Extract the [X, Y] coordinate from the center of the cell holding the provided text.  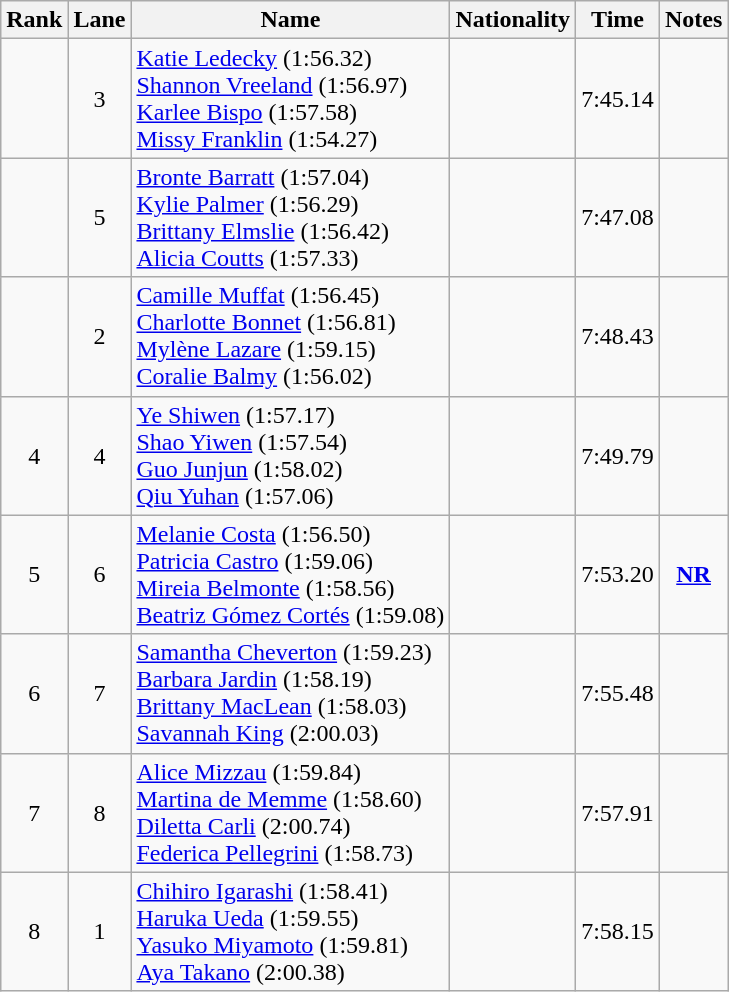
Katie Ledecky (1:56.32)Shannon Vreeland (1:56.97)Karlee Bispo (1:57.58)Missy Franklin (1:54.27) [290, 98]
7:57.91 [618, 812]
1 [100, 932]
7:53.20 [618, 574]
Time [618, 20]
Melanie Costa (1:56.50)Patricia Castro (1:59.06)Mireia Belmonte (1:58.56)Beatriz Gómez Cortés (1:59.08) [290, 574]
7:55.48 [618, 694]
7:49.79 [618, 456]
Ye Shiwen (1:57.17)Shao Yiwen (1:57.54)Guo Junjun (1:58.02)Qiu Yuhan (1:57.06) [290, 456]
7:48.43 [618, 336]
7:45.14 [618, 98]
Lane [100, 20]
Alice Mizzau (1:59.84)Martina de Memme (1:58.60)Diletta Carli (2:00.74)Federica Pellegrini (1:58.73) [290, 812]
Camille Muffat (1:56.45)Charlotte Bonnet (1:56.81)Mylène Lazare (1:59.15)Coralie Balmy (1:56.02) [290, 336]
7:47.08 [618, 218]
Notes [693, 20]
Rank [34, 20]
Name [290, 20]
7:58.15 [618, 932]
Bronte Barratt (1:57.04)Kylie Palmer (1:56.29)Brittany Elmslie (1:56.42)Alicia Coutts (1:57.33) [290, 218]
Chihiro Igarashi (1:58.41)Haruka Ueda (1:59.55)Yasuko Miyamoto (1:59.81)Aya Takano (2:00.38) [290, 932]
3 [100, 98]
NR [693, 574]
2 [100, 336]
Nationality [513, 20]
Samantha Cheverton (1:59.23)Barbara Jardin (1:58.19)Brittany MacLean (1:58.03)Savannah King (2:00.03) [290, 694]
